Return the (X, Y) coordinate for the center point of the cell that contains the specified text.  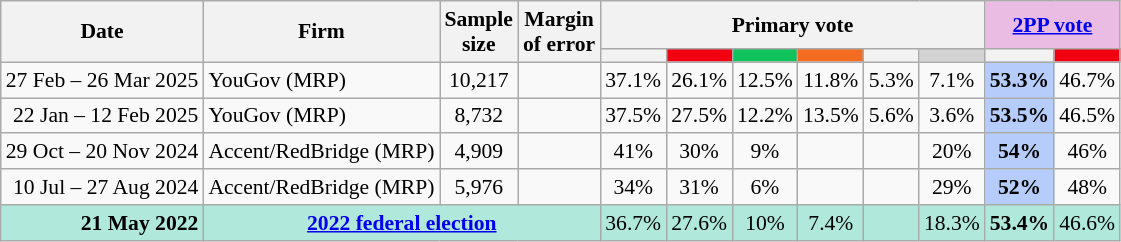
4,909 (479, 152)
53.4% (1020, 223)
Marginof error (559, 32)
48% (1087, 187)
34% (633, 187)
46.7% (1087, 80)
54% (1020, 152)
10,217 (479, 80)
29 Oct – 20 Nov 2024 (102, 152)
Samplesize (479, 32)
7.1% (952, 80)
9% (765, 152)
5.3% (892, 80)
26.1% (699, 80)
37.1% (633, 80)
5.6% (892, 116)
6% (765, 187)
20% (952, 152)
2PP vote (1052, 25)
2022 federal election (402, 223)
11.8% (831, 80)
46.6% (1087, 223)
37.5% (633, 116)
36.7% (633, 223)
10 Jul – 27 Aug 2024 (102, 187)
18.3% (952, 223)
41% (633, 152)
22 Jan – 12 Feb 2025 (102, 116)
13.5% (831, 116)
27.6% (699, 223)
52% (1020, 187)
Date (102, 32)
7.4% (831, 223)
10% (765, 223)
53.3% (1020, 80)
31% (699, 187)
3.6% (952, 116)
53.5% (1020, 116)
29% (952, 187)
5,976 (479, 187)
8,732 (479, 116)
46.5% (1087, 116)
12.2% (765, 116)
21 May 2022 (102, 223)
Primary vote (792, 25)
12.5% (765, 80)
27 Feb – 26 Mar 2025 (102, 80)
27.5% (699, 116)
30% (699, 152)
Firm (321, 32)
46% (1087, 152)
